Find where the given text appears and provide that cell's center as [X, Y] coordinate. 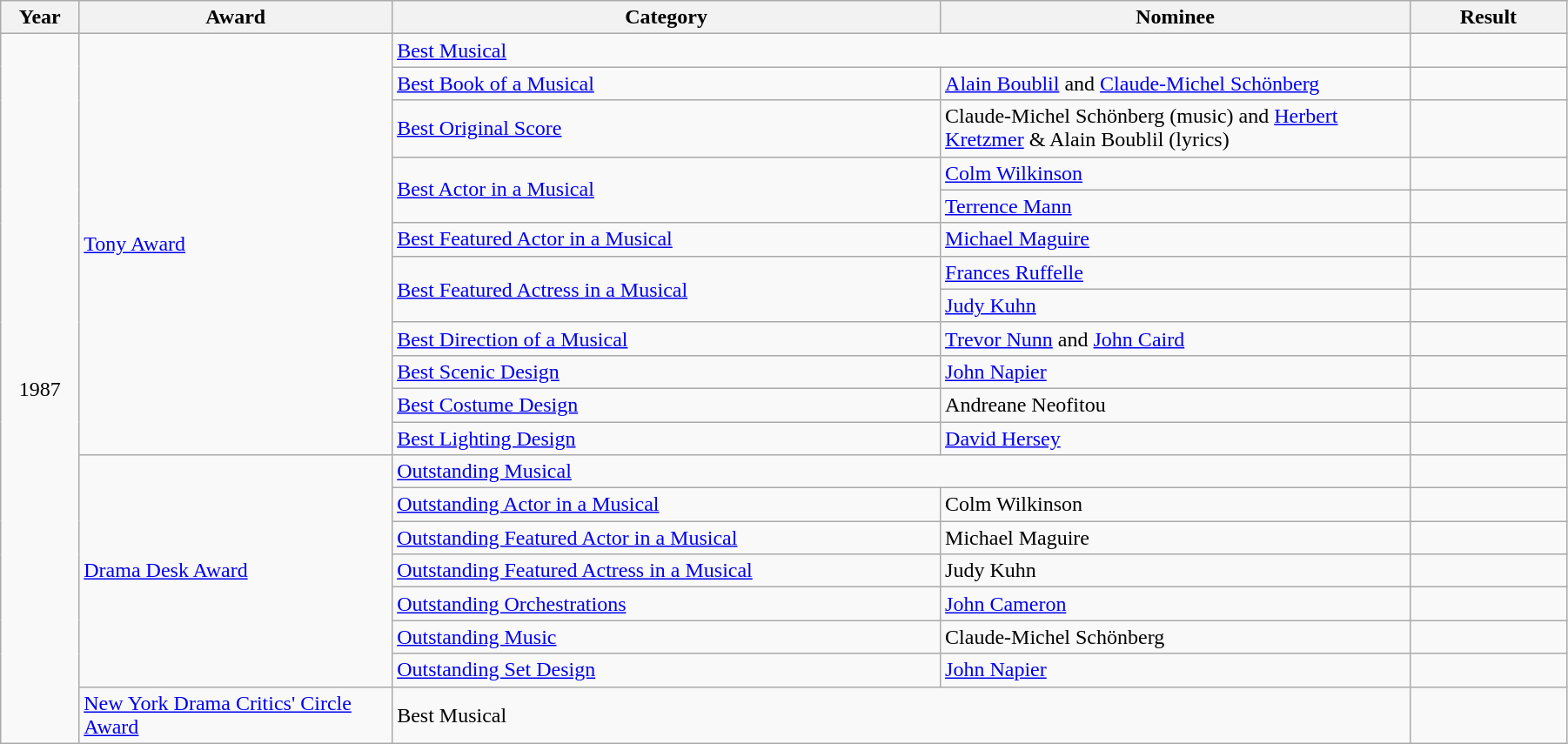
Outstanding Set Design [667, 670]
Outstanding Orchestrations [667, 604]
Outstanding Musical [901, 472]
Best Actor in a Musical [667, 190]
David Hersey [1176, 438]
Drama Desk Award [236, 571]
Outstanding Featured Actor in a Musical [667, 538]
Best Direction of a Musical [667, 338]
Result [1488, 17]
Best Featured Actor in a Musical [667, 239]
Award [236, 17]
Alain Boublil and Claude-Michel Schönberg [1176, 84]
Frances Ruffelle [1176, 272]
Terrence Mann [1176, 206]
Trevor Nunn and John Caird [1176, 338]
Best Book of a Musical [667, 84]
Andreane Neofitou [1176, 405]
Year [40, 17]
Nominee [1176, 17]
Tony Award [236, 245]
Outstanding Music [667, 637]
Outstanding Featured Actress in a Musical [667, 571]
Category [667, 17]
1987 [40, 388]
Claude-Michel Schönberg (music) and Herbert Kretzmer & Alain Boublil (lyrics) [1176, 129]
John Cameron [1176, 604]
Best Featured Actress in a Musical [667, 289]
Best Lighting Design [667, 438]
Outstanding Actor in a Musical [667, 505]
Best Scenic Design [667, 372]
Claude-Michel Schönberg [1176, 637]
Best Original Score [667, 129]
New York Drama Critics' Circle Award [236, 715]
Best Costume Design [667, 405]
